Provide the (X, Y) coordinate of the cell's center where the given text is located.  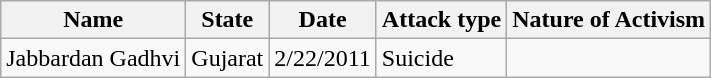
Gujarat (228, 58)
State (228, 20)
Attack type (441, 20)
Date (323, 20)
Suicide (441, 58)
Name (94, 20)
Jabbardan Gadhvi (94, 58)
Nature of Activism (609, 20)
2/22/2011 (323, 58)
